From the cell containing the given text, extract its center point as [X, Y] coordinate. 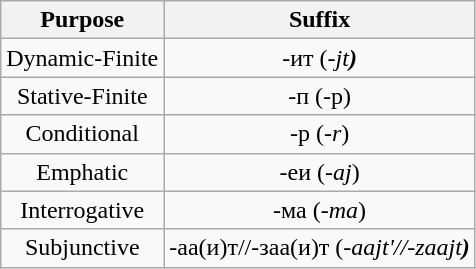
Dynamic-Finite [82, 58]
-ма (-ma) [320, 210]
-аа(и)т//-заа(и)т (-aajt'//-zaajt) [320, 248]
-р (-r) [320, 134]
-еи (-aj) [320, 172]
Stative-Finite [82, 96]
Emphatic [82, 172]
-п (-p) [320, 96]
Interrogative [82, 210]
Suffix [320, 20]
Purpose [82, 20]
-ит (-jt) [320, 58]
Subjunctive [82, 248]
Conditional [82, 134]
